From the cell containing the given text, extract its center point as (x, y) coordinate. 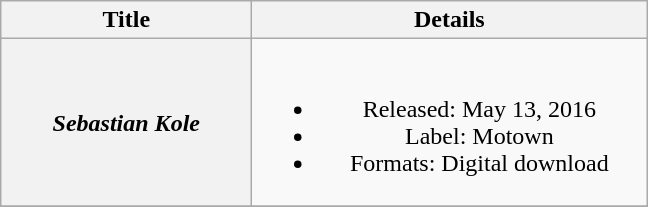
Title (126, 20)
Released: May 13, 2016Label: MotownFormats: Digital download (450, 122)
Sebastian Kole (126, 122)
Details (450, 20)
